Return (X, Y) of the center of cell containing provided text 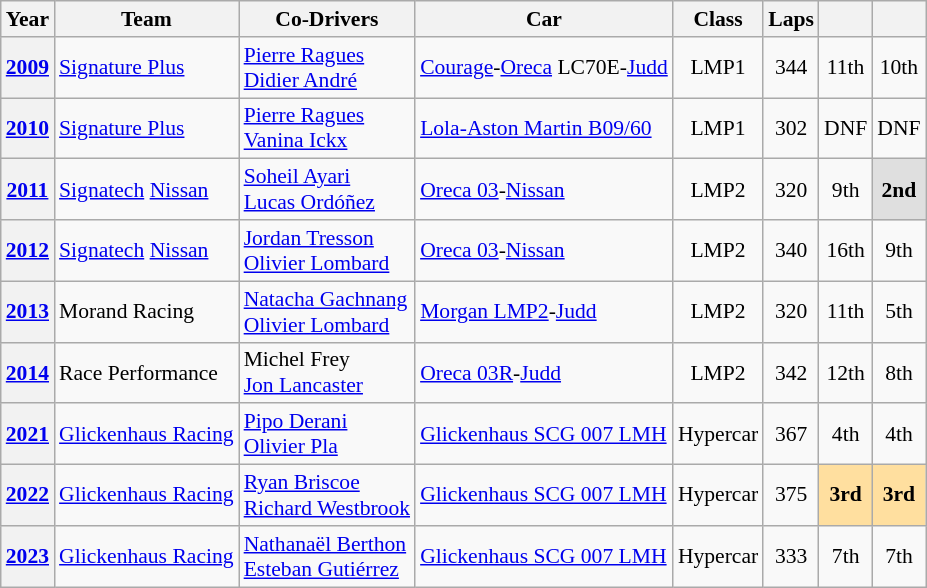
Nathanaël Berthon Esteban Gutiérrez (327, 556)
2nd (898, 190)
342 (791, 372)
2009 (28, 68)
2022 (28, 496)
Jordan Tresson Olivier Lombard (327, 250)
12th (846, 372)
8th (898, 372)
10th (898, 68)
Morgan LMP2-Judd (544, 312)
2011 (28, 190)
Natacha Gachnang Olivier Lombard (327, 312)
344 (791, 68)
Ryan Briscoe Richard Westbrook (327, 496)
Year (28, 19)
2021 (28, 434)
Class (718, 19)
Laps (791, 19)
367 (791, 434)
Car (544, 19)
Race Performance (146, 372)
Pipo Derani Olivier Pla (327, 434)
Pierre Ragues Vanina Ickx (327, 128)
Oreca 03R-Judd (544, 372)
Team (146, 19)
Morand Racing (146, 312)
340 (791, 250)
333 (791, 556)
Soheil Ayari Lucas Ordóñez (327, 190)
Co-Drivers (327, 19)
2013 (28, 312)
Pierre Ragues Didier André (327, 68)
2023 (28, 556)
Lola-Aston Martin B09/60 (544, 128)
2012 (28, 250)
Michel Frey Jon Lancaster (327, 372)
16th (846, 250)
5th (898, 312)
375 (791, 496)
2014 (28, 372)
Courage-Oreca LC70E-Judd (544, 68)
2010 (28, 128)
302 (791, 128)
